Determine the (X, Y) coordinate at the center of the cell enclosing the given text.  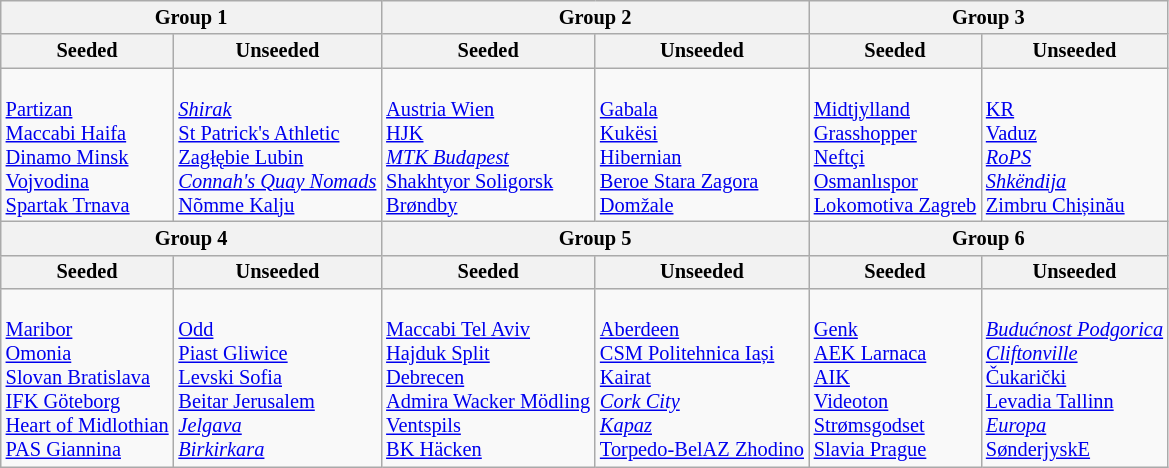
Partizan Maccabi Haifa Dinamo Minsk Vojvodina Spartak Trnava (88, 145)
Budućnost Podgorica Cliftonville Čukarički Levadia Tallinn Europa SønderjyskE (1074, 378)
Odd Piast Gliwice Levski Sofia Beitar Jerusalem Jelgava Birkirkara (278, 378)
Group 5 (595, 238)
Midtjylland Grasshopper Neftçi Osmanlıspor Lokomotiva Zagreb (895, 145)
Austria Wien HJK MTK Budapest Shakhtyor Soligorsk Brøndby (488, 145)
Group 6 (988, 238)
Gabala Kukësi Hibernian Beroe Stara Zagora Domžale (702, 145)
Aberdeen CSM Politehnica Iași Kairat Cork City Kapaz Torpedo-BelAZ Zhodino (702, 378)
Group 3 (988, 17)
Group 2 (595, 17)
Maccabi Tel Aviv Hajduk Split Debrecen Admira Wacker Mödling Ventspils BK Häcken (488, 378)
KR Vaduz RoPS Shkëndija Zimbru Chișinău (1074, 145)
Shirak St Patrick's Athletic Zagłębie Lubin Connah's Quay Nomads Nõmme Kalju (278, 145)
Maribor Omonia Slovan Bratislava IFK Göteborg Heart of Midlothian PAS Giannina (88, 378)
Group 4 (192, 238)
Genk AEK Larnaca AIK Videoton Strømsgodset Slavia Prague (895, 378)
Group 1 (192, 17)
